Capture the cell that displays the provided text and extract its [x, y] central coordinate. 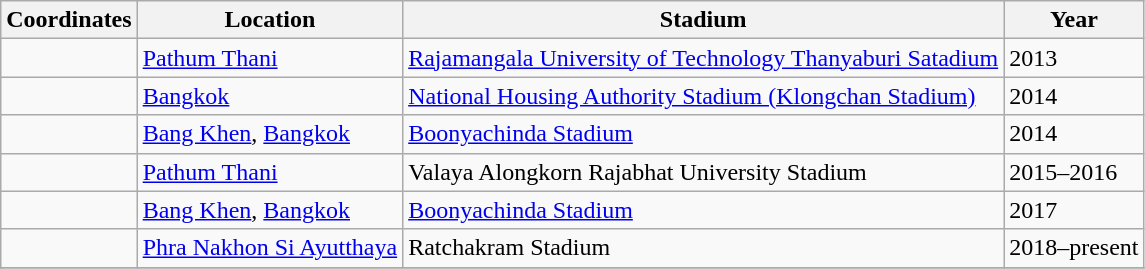
2013 [1074, 58]
Year [1074, 20]
Rajamangala University of Technology Thanyaburi Satadium [704, 58]
Location [270, 20]
Phra Nakhon Si Ayutthaya [270, 248]
2018–present [1074, 248]
Stadium [704, 20]
National Housing Authority Stadium (Klongchan Stadium) [704, 96]
Valaya Alongkorn Rajabhat University Stadium [704, 172]
2017 [1074, 210]
Bangkok [270, 96]
Coordinates [69, 20]
2015–2016 [1074, 172]
Ratchakram Stadium [704, 248]
